Identify which cell holds the provided text, then report its [x, y] central coordinate. 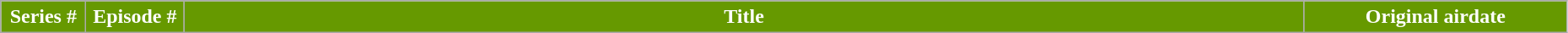
Original airdate [1436, 17]
Title [744, 17]
Series # [44, 17]
Episode # [135, 17]
